Pinpoint the cell where the given text exists, returning its (x, y) midpoint coordinate. 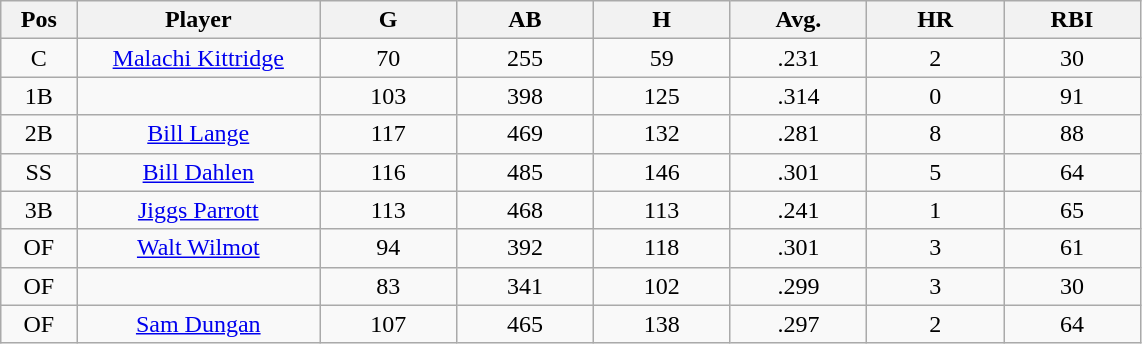
116 (388, 172)
Malachi Kittridge (198, 58)
102 (662, 286)
398 (526, 96)
88 (1072, 134)
117 (388, 134)
SS (39, 172)
8 (936, 134)
1 (936, 210)
Jiggs Parrott (198, 210)
Sam Dungan (198, 324)
65 (1072, 210)
.231 (798, 58)
AB (526, 20)
C (39, 58)
91 (1072, 96)
Bill Lange (198, 134)
125 (662, 96)
255 (526, 58)
468 (526, 210)
3B (39, 210)
70 (388, 58)
5 (936, 172)
Avg. (798, 20)
.299 (798, 286)
485 (526, 172)
.281 (798, 134)
94 (388, 248)
118 (662, 248)
146 (662, 172)
.297 (798, 324)
465 (526, 324)
Player (198, 20)
HR (936, 20)
.241 (798, 210)
469 (526, 134)
G (388, 20)
132 (662, 134)
2B (39, 134)
Walt Wilmot (198, 248)
341 (526, 286)
138 (662, 324)
RBI (1072, 20)
107 (388, 324)
103 (388, 96)
59 (662, 58)
Bill Dahlen (198, 172)
.314 (798, 96)
83 (388, 286)
61 (1072, 248)
0 (936, 96)
Pos (39, 20)
392 (526, 248)
1B (39, 96)
H (662, 20)
